For the text-containing cell, return its midpoint in (x, y) coordinate format. 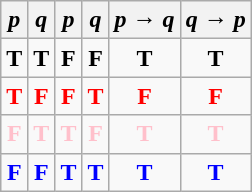
p → q (144, 20)
q → p (216, 20)
